Locate the cell with the specified text and output its [X, Y] center coordinate. 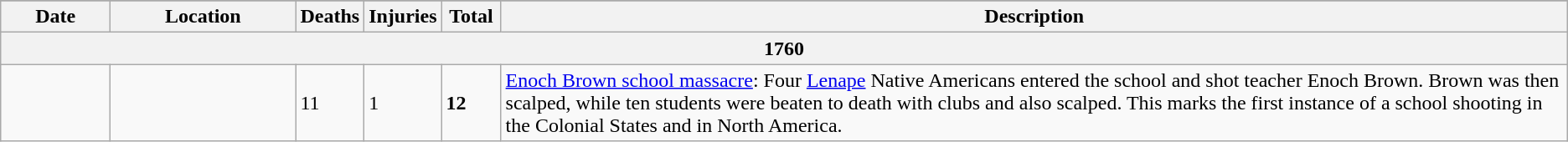
Description [1034, 17]
Total [471, 17]
11 [330, 103]
Location [203, 17]
1 [403, 103]
1760 [784, 48]
Date [55, 17]
Injuries [403, 17]
Deaths [330, 17]
12 [471, 103]
